Scan for the cell matching the given text and deliver its (x, y) coordinate at center. 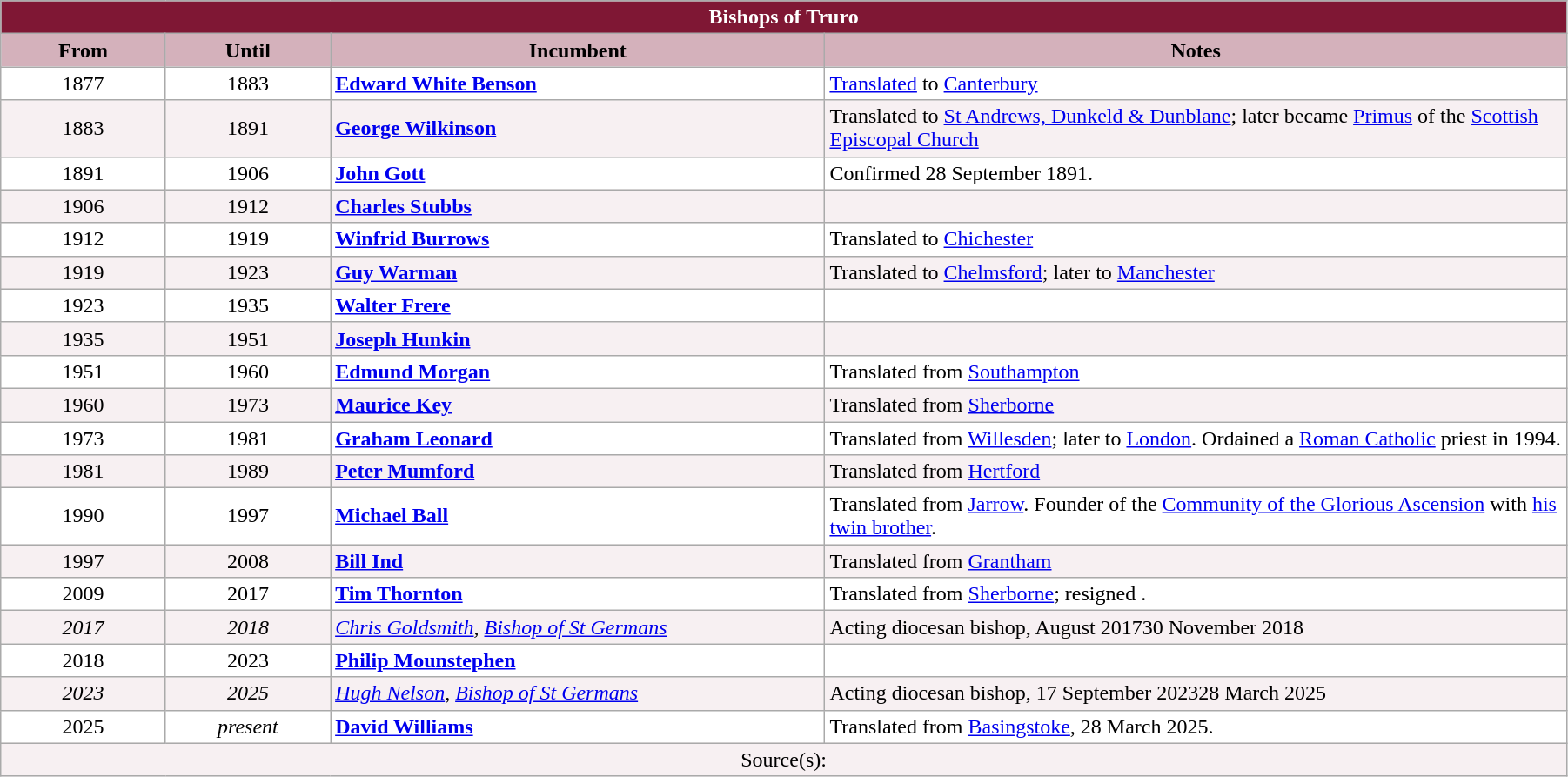
Notes (1196, 50)
Charles Stubbs (578, 206)
Acting diocesan bishop, 17 September 202328 March 2025 (1196, 693)
Acting diocesan bishop, August 201730 November 2018 (1196, 627)
Translated to Chichester (1196, 239)
Maurice Key (578, 405)
David Williams (578, 727)
John Gott (578, 173)
Peter Mumford (578, 472)
Guy Warman (578, 272)
Source(s): (784, 760)
Translated from Willesden; later to London. Ordained a Roman Catholic priest in 1994. (1196, 438)
Translated from Sherborne; resigned . (1196, 594)
Tim Thornton (578, 594)
1990 (84, 517)
Translated to St Andrews, Dunkeld & Dunblane; later became Primus of the Scottish Episcopal Church (1196, 129)
1989 (247, 472)
2009 (84, 594)
Winfrid Burrows (578, 239)
Chris Goldsmith, Bishop of St Germans (578, 627)
Until (247, 50)
Hugh Nelson, Bishop of St Germans (578, 693)
Translated to Chelmsford; later to Manchester (1196, 272)
Confirmed 28 September 1891. (1196, 173)
George Wilkinson (578, 129)
Translated from Grantham (1196, 561)
2008 (247, 561)
Philip Mounstephen (578, 660)
From (84, 50)
Graham Leonard (578, 438)
Bishops of Truro (784, 17)
Translated from Southampton (1196, 372)
Edmund Morgan (578, 372)
Joseph Hunkin (578, 338)
Translated to Canterbury (1196, 84)
Walter Frere (578, 305)
Bill Ind (578, 561)
1877 (84, 84)
Translated from Sherborne (1196, 405)
Translated from Jarrow. Founder of the Community of the Glorious Ascension with his twin brother. (1196, 517)
Translated from Hertford (1196, 472)
present (247, 727)
Incumbent (578, 50)
Translated from Basingstoke, 28 March 2025. (1196, 727)
Michael Ball (578, 517)
Edward White Benson (578, 84)
